Return the (X, Y) coordinate for the center point of the cell that contains the specified text.  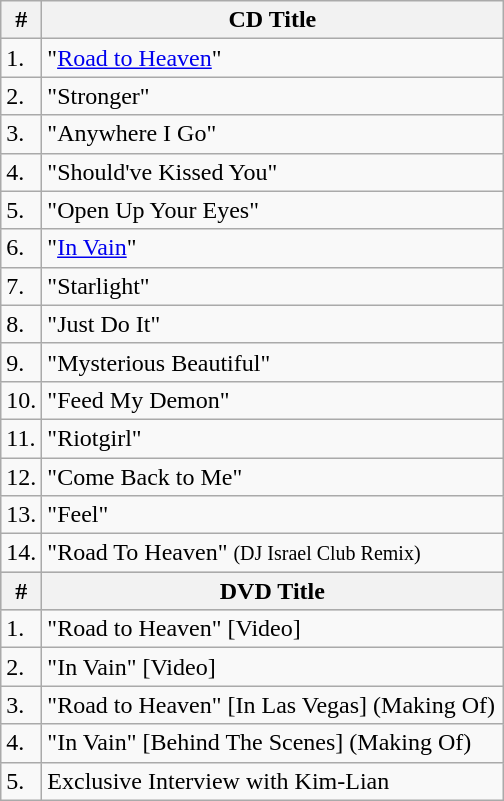
8. (22, 324)
"Feel" (272, 515)
Exclusive Interview with Kim-Lian (272, 781)
"Starlight" (272, 286)
"Road to Heaven" (272, 58)
13. (22, 515)
"In Vain" (272, 248)
"Anywhere I Go" (272, 134)
"Road to Heaven" [Video] (272, 629)
9. (22, 362)
"Just Do It" (272, 324)
"Road To Heaven" (DJ Israel Club Remix) (272, 553)
"In Vain" [Video] (272, 667)
"Open Up Your Eyes" (272, 210)
14. (22, 553)
11. (22, 438)
DVD Title (272, 591)
"Stronger" (272, 96)
"Mysterious Beautiful" (272, 362)
"Feed My Demon" (272, 400)
12. (22, 477)
"Road to Heaven" [In Las Vegas] (Making Of) (272, 705)
6. (22, 248)
"Come Back to Me" (272, 477)
"Riotgirl" (272, 438)
7. (22, 286)
CD Title (272, 20)
"In Vain" [Behind The Scenes] (Making Of) (272, 743)
"Should've Kissed You" (272, 172)
10. (22, 400)
